Search for the cell housing the specified text and yield its [x, y] center coordinate. 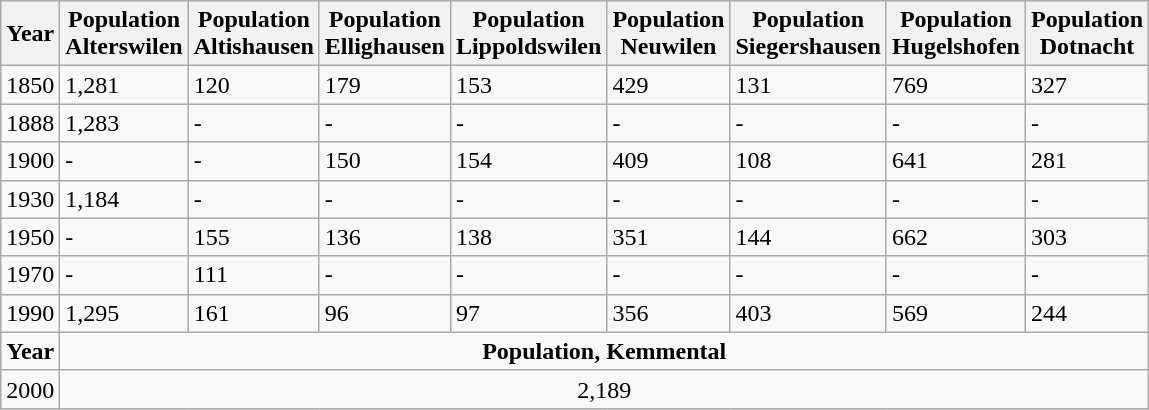
662 [956, 237]
179 [384, 85]
2000 [30, 389]
1,283 [124, 123]
429 [668, 85]
641 [956, 161]
1990 [30, 313]
1970 [30, 275]
1888 [30, 123]
150 [384, 161]
244 [1086, 313]
1930 [30, 199]
161 [254, 313]
Population Ellighausen [384, 34]
Population Lippoldswilen [528, 34]
2,189 [604, 389]
403 [808, 313]
108 [808, 161]
281 [1086, 161]
303 [1086, 237]
1850 [30, 85]
1,281 [124, 85]
154 [528, 161]
Population Hugelshofen [956, 34]
409 [668, 161]
Population Alterswilen [124, 34]
1,295 [124, 313]
153 [528, 85]
138 [528, 237]
351 [668, 237]
Population Dotnacht [1086, 34]
97 [528, 313]
1900 [30, 161]
Population Siegershausen [808, 34]
569 [956, 313]
155 [254, 237]
Population Altishausen [254, 34]
131 [808, 85]
136 [384, 237]
327 [1086, 85]
Population, Kemmental [604, 351]
111 [254, 275]
1950 [30, 237]
Population Neuwilen [668, 34]
96 [384, 313]
120 [254, 85]
769 [956, 85]
144 [808, 237]
356 [668, 313]
1,184 [124, 199]
